Pinpoint the cell where the given text exists, returning its (x, y) midpoint coordinate. 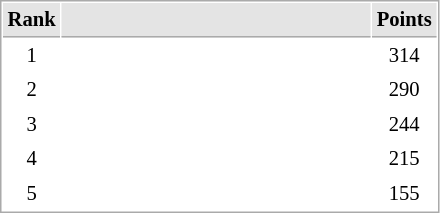
155 (404, 194)
314 (404, 56)
215 (404, 158)
Points (404, 20)
1 (32, 56)
2 (32, 90)
Rank (32, 20)
290 (404, 90)
5 (32, 194)
244 (404, 124)
3 (32, 124)
4 (32, 158)
